Output the [x, y] coordinate of the center of the cell containing the given text.  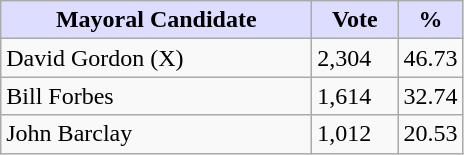
2,304 [355, 58]
20.53 [430, 134]
32.74 [430, 96]
% [430, 20]
1,614 [355, 96]
1,012 [355, 134]
Bill Forbes [156, 96]
Mayoral Candidate [156, 20]
Vote [355, 20]
46.73 [430, 58]
David Gordon (X) [156, 58]
John Barclay [156, 134]
